Capture the cell that displays the provided text and extract its [X, Y] central coordinate. 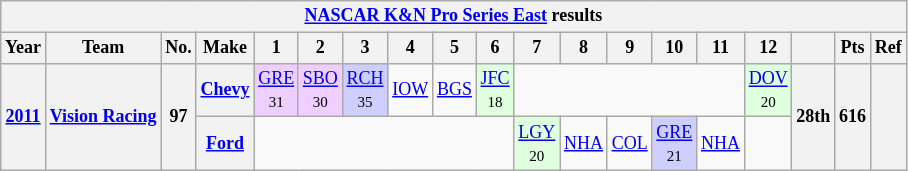
Vision Racing [103, 116]
COL [630, 144]
8 [584, 48]
3 [365, 48]
Ford [225, 144]
NASCAR K&N Pro Series East results [454, 16]
616 [853, 116]
1 [276, 48]
9 [630, 48]
97 [178, 116]
Pts [853, 48]
GRE21 [674, 144]
6 [495, 48]
12 [768, 48]
Team [103, 48]
GRE31 [276, 90]
4 [410, 48]
Make [225, 48]
RCH35 [365, 90]
28th [814, 116]
5 [455, 48]
LGY20 [537, 144]
No. [178, 48]
IOW [410, 90]
10 [674, 48]
11 [721, 48]
7 [537, 48]
Year [24, 48]
Chevy [225, 90]
JFC18 [495, 90]
BGS [455, 90]
Ref [888, 48]
SBO30 [320, 90]
2011 [24, 116]
2 [320, 48]
DOV20 [768, 90]
